Capture the cell that displays the provided text and extract its [X, Y] central coordinate. 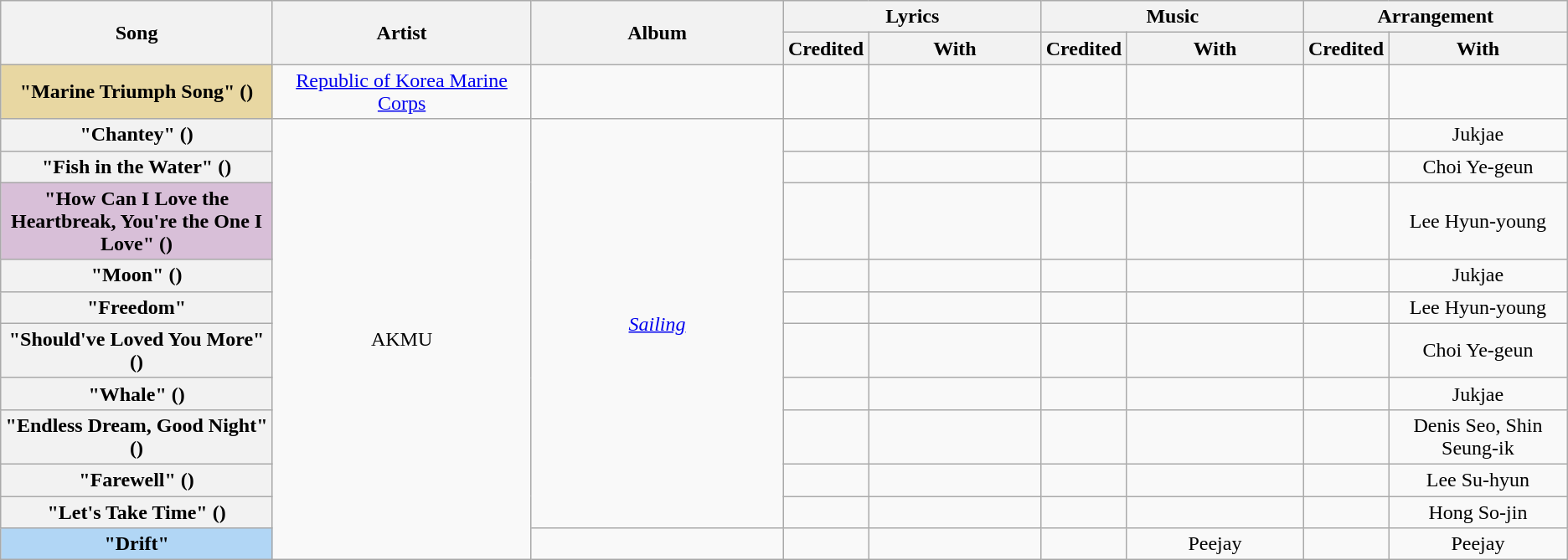
Artist [401, 33]
Album [658, 33]
"Fish in the Water" () [137, 167]
Lee Su-hyun [1478, 480]
Sailing [658, 323]
"Let's Take Time" () [137, 511]
"Whale" () [137, 393]
Hong So-jin [1478, 511]
AKMU [401, 340]
Lyrics [912, 17]
Arrangement [1436, 17]
"Drift" [137, 544]
Song [137, 33]
"Moon" () [137, 275]
"Freedom" [137, 307]
"Should've Loved You More" () [137, 350]
"Chantey" () [137, 135]
"Marine Triumph Song" () [137, 92]
Republic of Korea Marine Corps [401, 92]
Denis Seo, Shin Seung-ik [1478, 437]
"Farewell" () [137, 480]
"How Can I Love the Heartbreak, You're the One I Love" () [137, 221]
Music [1173, 17]
"Endless Dream, Good Night" () [137, 437]
